Pinpoint the cell where the given text exists, returning its (x, y) midpoint coordinate. 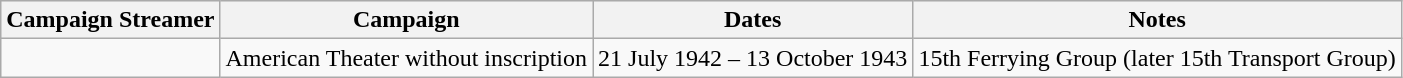
15th Ferrying Group (later 15th Transport Group) (1157, 58)
Campaign Streamer (110, 20)
21 July 1942 – 13 October 1943 (753, 58)
Campaign (406, 20)
Dates (753, 20)
American Theater without inscription (406, 58)
Notes (1157, 20)
